Identify which cell holds the provided text, then report its [x, y] central coordinate. 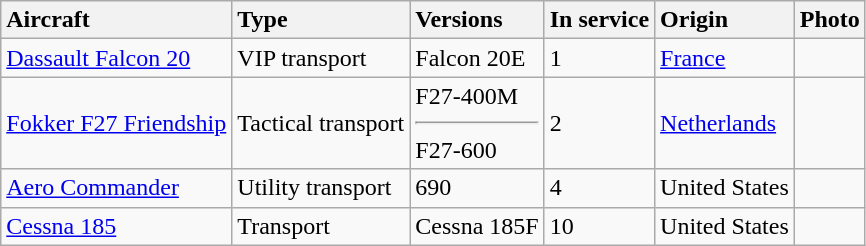
Type [321, 20]
2 [599, 123]
10 [599, 226]
Cessna 185F [477, 226]
Fokker F27 Friendship [116, 123]
Tactical transport [321, 123]
Cessna 185 [116, 226]
1 [599, 58]
Origin [725, 20]
In service [599, 20]
Versions [477, 20]
Transport [321, 226]
Aero Commander [116, 188]
4 [599, 188]
Utility transport [321, 188]
Falcon 20E [477, 58]
France [725, 58]
VIP transport [321, 58]
Aircraft [116, 20]
Dassault Falcon 20 [116, 58]
F27-400MF27-600 [477, 123]
690 [477, 188]
Photo [830, 20]
Netherlands [725, 123]
